Locate the cell with the specified text and output its [X, Y] center coordinate. 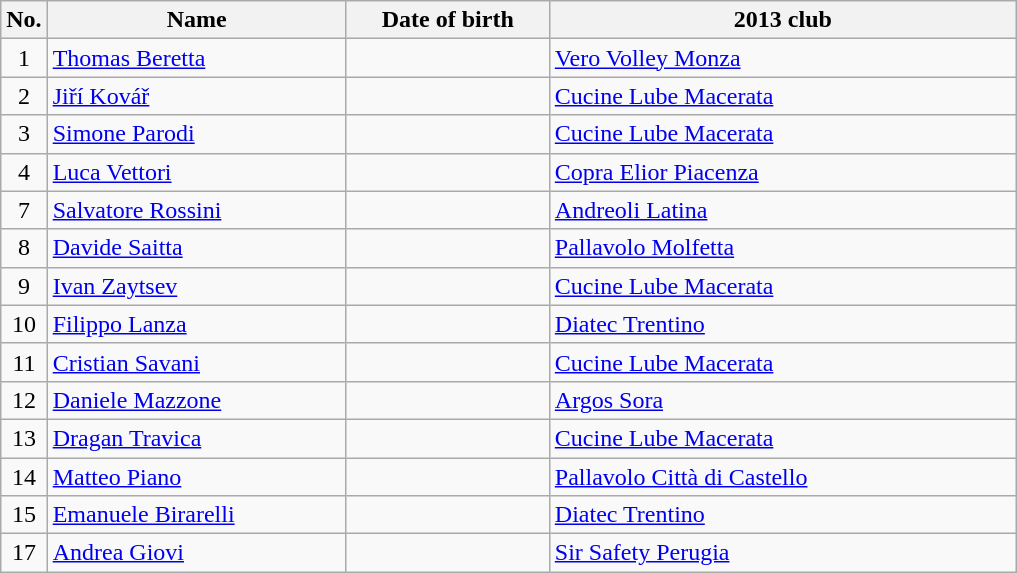
Filippo Lanza [196, 324]
Andreoli Latina [782, 210]
9 [24, 286]
13 [24, 438]
No. [24, 20]
Simone Parodi [196, 134]
Emanuele Birarelli [196, 515]
2 [24, 96]
7 [24, 210]
Vero Volley Monza [782, 58]
Dragan Travica [196, 438]
4 [24, 172]
8 [24, 248]
2013 club [782, 20]
Sir Safety Perugia [782, 553]
Name [196, 20]
Davide Saitta [196, 248]
Luca Vettori [196, 172]
Argos Sora [782, 400]
Copra Elior Piacenza [782, 172]
10 [24, 324]
Daniele Mazzone [196, 400]
Andrea Giovi [196, 553]
Ivan Zaytsev [196, 286]
Salvatore Rossini [196, 210]
Pallavolo Città di Castello [782, 477]
14 [24, 477]
Date of birth [448, 20]
Cristian Savani [196, 362]
15 [24, 515]
3 [24, 134]
11 [24, 362]
17 [24, 553]
Pallavolo Molfetta [782, 248]
Thomas Beretta [196, 58]
1 [24, 58]
Jiří Kovář [196, 96]
12 [24, 400]
Matteo Piano [196, 477]
